Scan for the cell matching the given text and deliver its (X, Y) coordinate at center. 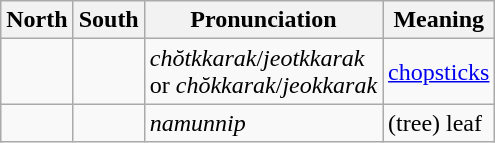
chopsticks (439, 72)
(tree) leaf (439, 123)
North (37, 20)
chŏtkkarak/jeotkkarakor chŏkkarak/jeokkarak (263, 72)
Pronunciation (263, 20)
Meaning (439, 20)
South (108, 20)
namunnip (263, 123)
